From the cell containing the given text, extract its center point as [X, Y] coordinate. 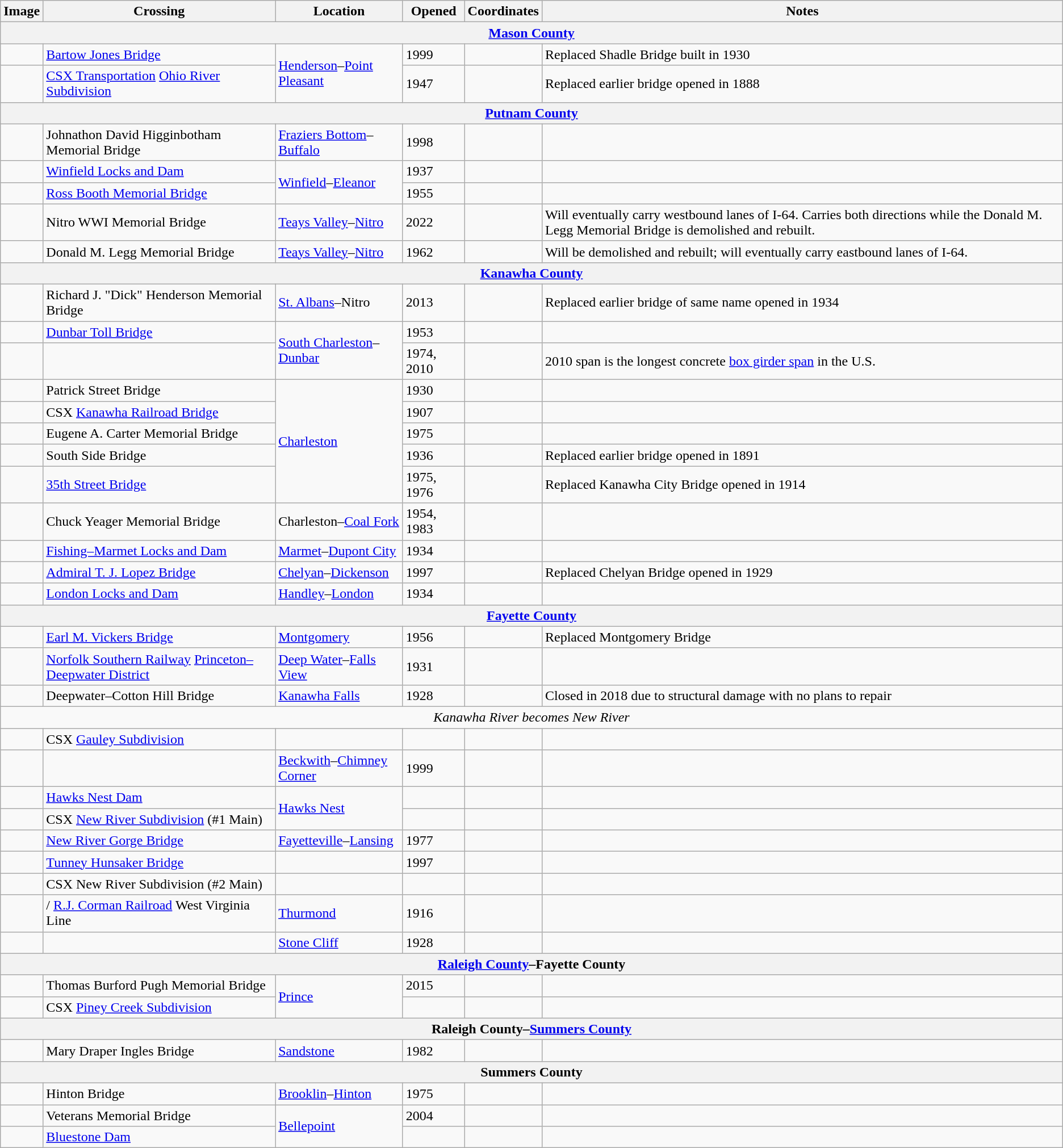
Chelyan–Dickenson [340, 572]
Replaced Montgomery Bridge [802, 637]
Opened [434, 11]
1907 [434, 412]
Admiral T. J. Lopez Bridge [159, 572]
Summers County [531, 1072]
CSX Kanawha Railroad Bridge [159, 412]
1962 [434, 252]
Raleigh County–Summers County [531, 1029]
Brooklin–Hinton [340, 1093]
Notes [802, 11]
Will be demolished and rebuilt; will eventually carry eastbound lanes of I-64. [802, 252]
Henderson–Point Pleasant [340, 73]
Stone Cliff [340, 942]
Richard J. "Dick" Henderson Memorial Bridge [159, 302]
CSX Transportation Ohio River Subdivision [159, 84]
Putnam County [531, 113]
1916 [434, 913]
1982 [434, 1050]
Tunney Hunsaker Bridge [159, 862]
Fraziers Bottom–Buffalo [340, 142]
CSX Gauley Subdivision [159, 739]
Fayette County [531, 615]
Closed in 2018 due to structural damage with no plans to repair [802, 695]
Winfield Locks and Dam [159, 171]
Johnathon David Higginbotham Memorial Bridge [159, 142]
1956 [434, 637]
Hawks Nest [340, 808]
2004 [434, 1116]
New River Gorge Bridge [159, 841]
1975, 1976 [434, 485]
1930 [434, 391]
Norfolk Southern Railway Princeton–Deepwater District [159, 667]
Deep Water–Falls View [340, 667]
1998 [434, 142]
35th Street Bridge [159, 485]
1974, 2010 [434, 361]
Fishing–Marmet Locks and Dam [159, 551]
Bartow Jones Bridge [159, 55]
1936 [434, 455]
Earl M. Vickers Bridge [159, 637]
Patrick Street Bridge [159, 391]
Kanawha Falls [340, 695]
Chuck Yeager Memorial Bridge [159, 521]
Veterans Memorial Bridge [159, 1116]
Thurmond [340, 913]
Location [340, 11]
2010 span is the longest concrete box girder span in the U.S. [802, 361]
CSX Piney Creek Subdivision [159, 1007]
Charleston–Coal Fork [340, 521]
2013 [434, 302]
CSX New River Subdivision (#2 Main) [159, 884]
Replaced Chelyan Bridge opened in 1929 [802, 572]
St. Albans–Nitro [340, 302]
Mason County [531, 33]
Beckwith–Chimney Corner [340, 769]
Deepwater–Cotton Hill Bridge [159, 695]
/ R.J. Corman Railroad West Virginia Line [159, 913]
Hawks Nest Dam [159, 798]
Montgomery [340, 637]
Nitro WWI Memorial Bridge [159, 223]
Hinton Bridge [159, 1093]
London Locks and Dam [159, 594]
Image [22, 11]
South Side Bridge [159, 455]
Raleigh County–Fayette County [531, 964]
Replaced Kanawha City Bridge opened in 1914 [802, 485]
Will eventually carry westbound lanes of I-64. Carries both directions while the Donald M. Legg Memorial Bridge is demolished and rebuilt. [802, 223]
Replaced earlier bridge opened in 1891 [802, 455]
Winfield–Eleanor [340, 182]
Kanawha County [531, 273]
Coordinates [503, 11]
1947 [434, 84]
Thomas Burford Pugh Memorial Bridge [159, 986]
1955 [434, 193]
Eugene A. Carter Memorial Bridge [159, 434]
Dunbar Toll Bridge [159, 332]
Replaced earlier bridge opened in 1888 [802, 84]
Kanawha River becomes New River [531, 717]
Bluestone Dam [159, 1137]
Bellepoint [340, 1126]
2015 [434, 986]
1931 [434, 667]
Replaced earlier bridge of same name opened in 1934 [802, 302]
Marmet–Dupont City [340, 551]
Fayetteville–Lansing [340, 841]
South Charleston–Dunbar [340, 351]
Mary Draper Ingles Bridge [159, 1050]
1977 [434, 841]
1953 [434, 332]
2022 [434, 223]
Prince [340, 996]
1954, 1983 [434, 521]
Replaced Shadle Bridge built in 1930 [802, 55]
Handley–London [340, 594]
1937 [434, 171]
Crossing [159, 11]
Donald M. Legg Memorial Bridge [159, 252]
Charleston [340, 442]
Sandstone [340, 1050]
Ross Booth Memorial Bridge [159, 193]
CSX New River Subdivision (#1 Main) [159, 819]
